Return the (x, y) coordinate for the center point of the cell that contains the specified text.  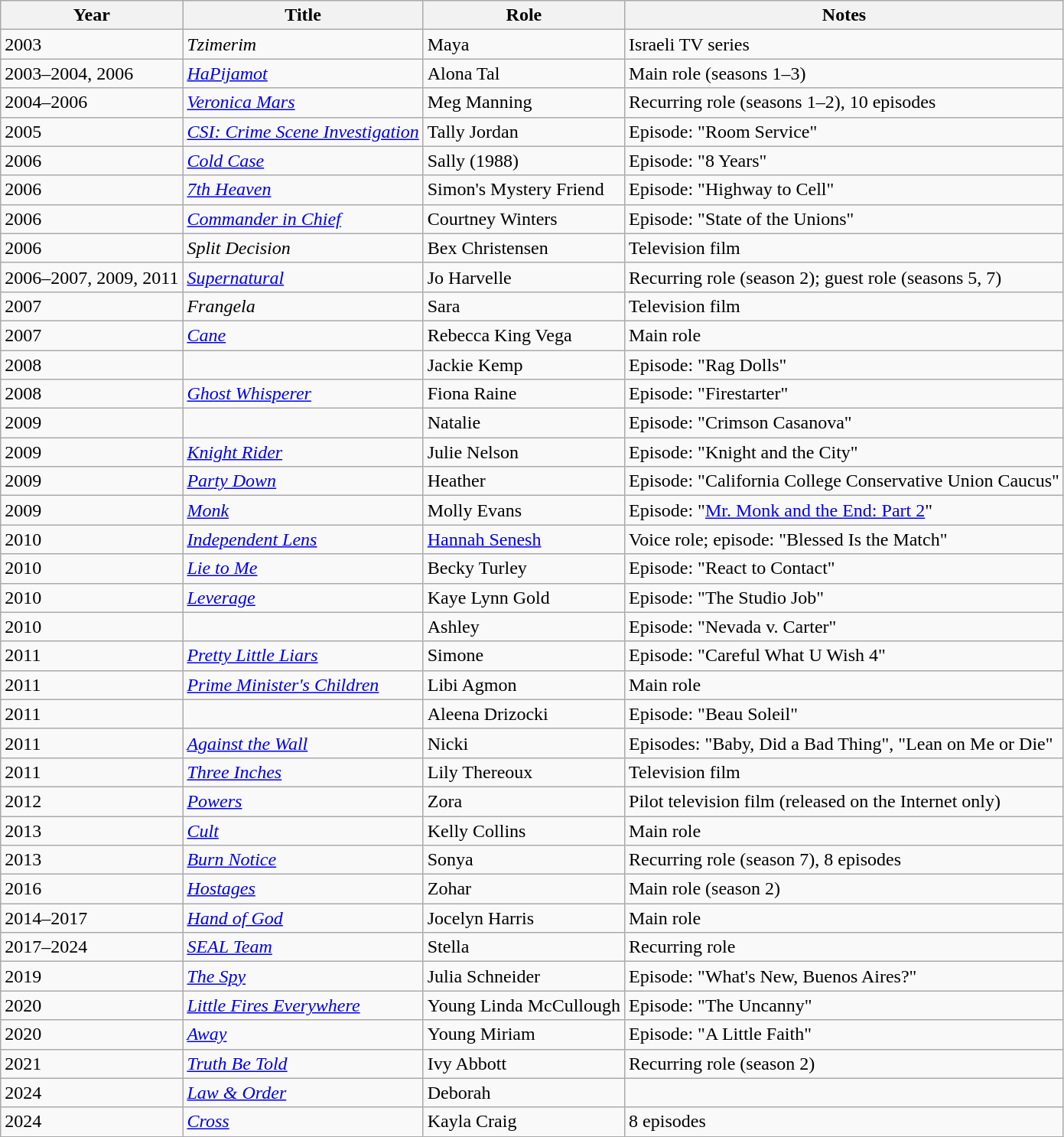
CSI: Crime Scene Investigation (303, 132)
Maya (523, 44)
Libi Agmon (523, 685)
Recurring role (season 2) (844, 1064)
Year (92, 15)
Lily Thereoux (523, 772)
HaPijamot (303, 73)
Veronica Mars (303, 103)
Main role (seasons 1–3) (844, 73)
Independent Lens (303, 539)
2019 (92, 976)
Ghost Whisperer (303, 394)
Israeli TV series (844, 44)
Powers (303, 801)
Nicki (523, 743)
Recurring role (season 2); guest role (seasons 5, 7) (844, 277)
Episode: "Highway to Cell" (844, 190)
Episode: "Firestarter" (844, 394)
Rebecca King Vega (523, 335)
2003–2004, 2006 (92, 73)
Episode: "State of the Unions" (844, 219)
Episode: "8 Years" (844, 161)
Supernatural (303, 277)
Episode: "The Studio Job" (844, 598)
Main role (season 2) (844, 889)
Leverage (303, 598)
Pretty Little Liars (303, 656)
Hand of God (303, 918)
2014–2017 (92, 918)
2005 (92, 132)
2016 (92, 889)
Cult (303, 830)
Bex Christensen (523, 248)
Pilot television film (released on the Internet only) (844, 801)
SEAL Team (303, 947)
Deborah (523, 1093)
Split Decision (303, 248)
Episode: "California College Conservative Union Caucus" (844, 481)
Jackie Kemp (523, 365)
Natalie (523, 423)
Hostages (303, 889)
Sara (523, 306)
Sonya (523, 860)
Kelly Collins (523, 830)
Julia Schneider (523, 976)
2003 (92, 44)
Frangela (303, 306)
Tzimerim (303, 44)
The Spy (303, 976)
Young Miriam (523, 1034)
Episode: "The Uncanny" (844, 1005)
Simone (523, 656)
Zohar (523, 889)
Cold Case (303, 161)
Ashley (523, 627)
Julie Nelson (523, 452)
Commander in Chief (303, 219)
Recurring role (seasons 1–2), 10 episodes (844, 103)
Episode: "Beau Soleil" (844, 714)
Courtney Winters (523, 219)
Hannah Senesh (523, 539)
Cane (303, 335)
Episode: "Room Service" (844, 132)
Title (303, 15)
Stella (523, 947)
7th Heaven (303, 190)
Episodes: "Baby, Did a Bad Thing", "Lean on Me or Die" (844, 743)
Young Linda McCullough (523, 1005)
Zora (523, 801)
2004–2006 (92, 103)
Episode: "Knight and the City" (844, 452)
Little Fires Everywhere (303, 1005)
Episode: "A Little Faith" (844, 1034)
8 episodes (844, 1122)
Prime Minister's Children (303, 685)
Episode: "What's New, Buenos Aires?" (844, 976)
Fiona Raine (523, 394)
Episode: "Crimson Casanova" (844, 423)
Knight Rider (303, 452)
Episode: "Careful What U Wish 4" (844, 656)
Notes (844, 15)
Against the Wall (303, 743)
Becky Turley (523, 568)
Meg Manning (523, 103)
Episode: "React to Contact" (844, 568)
Molly Evans (523, 510)
Sally (1988) (523, 161)
Voice role; episode: "Blessed Is the Match" (844, 539)
Role (523, 15)
Episode: "Rag Dolls" (844, 365)
Tally Jordan (523, 132)
Jocelyn Harris (523, 918)
Aleena Drizocki (523, 714)
Kayla Craig (523, 1122)
Kaye Lynn Gold (523, 598)
Truth Be Told (303, 1064)
Recurring role (season 7), 8 episodes (844, 860)
Ivy Abbott (523, 1064)
2006–2007, 2009, 2011 (92, 277)
Episode: "Mr. Monk and the End: Part 2" (844, 510)
2021 (92, 1064)
Party Down (303, 481)
Recurring role (844, 947)
Alona Tal (523, 73)
Lie to Me (303, 568)
Simon's Mystery Friend (523, 190)
2012 (92, 801)
Monk (303, 510)
Three Inches (303, 772)
Jo Harvelle (523, 277)
Episode: "Nevada v. Carter" (844, 627)
2017–2024 (92, 947)
Cross (303, 1122)
Burn Notice (303, 860)
Away (303, 1034)
Heather (523, 481)
Law & Order (303, 1093)
